Find where the given text appears and provide that cell's center as (x, y) coordinate. 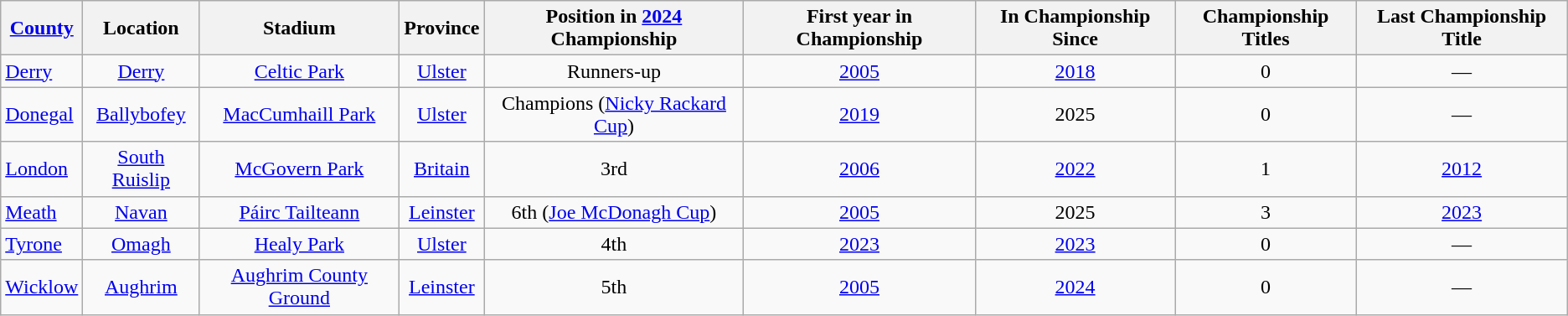
Meath (42, 212)
Runners-up (614, 71)
Position in 2024 Championship (614, 28)
Omagh (141, 244)
2022 (1075, 169)
Páirc Tailteann (300, 212)
3rd (614, 169)
Navan (141, 212)
1 (1266, 169)
South Ruislip (141, 169)
2006 (859, 169)
Championship Titles (1266, 28)
Donegal (42, 114)
London (42, 169)
2019 (859, 114)
Celtic Park (300, 71)
Stadium (300, 28)
2012 (1462, 169)
3 (1266, 212)
Wicklow (42, 287)
Ballybofey (141, 114)
McGovern Park (300, 169)
Aughrim County Ground (300, 287)
2018 (1075, 71)
County (42, 28)
Champions (Nicky Rackard Cup) (614, 114)
Location (141, 28)
2024 (1075, 287)
5th (614, 287)
Tyrone (42, 244)
First year in Championship (859, 28)
4th (614, 244)
6th (Joe McDonagh Cup) (614, 212)
MacCumhaill Park (300, 114)
Britain (442, 169)
Healy Park (300, 244)
Province (442, 28)
In Championship Since (1075, 28)
Aughrim (141, 287)
Last Championship Title (1462, 28)
